Search for the cell housing the specified text and yield its (x, y) center coordinate. 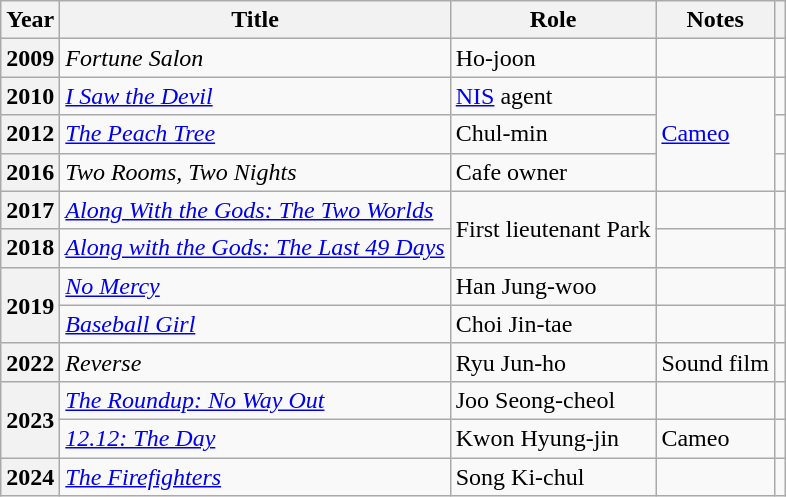
2012 (30, 134)
Fortune Salon (255, 58)
Two Rooms, Two Nights (255, 172)
Kwon Hyung-jin (553, 438)
No Mercy (255, 286)
Title (255, 20)
I Saw the Devil (255, 96)
First lieutenant Park (553, 229)
Choi Jin-tae (553, 324)
2019 (30, 305)
Along With the Gods: The Two Worlds (255, 210)
2023 (30, 419)
12.12: The Day (255, 438)
2009 (30, 58)
2022 (30, 362)
Sound film (715, 362)
2017 (30, 210)
2010 (30, 96)
2024 (30, 477)
The Peach Tree (255, 134)
Joo Seong-cheol (553, 400)
NIS agent (553, 96)
Year (30, 20)
Han Jung-woo (553, 286)
2018 (30, 248)
Cafe owner (553, 172)
Notes (715, 20)
Chul-min (553, 134)
Song Ki-chul (553, 477)
Along with the Gods: The Last 49 Days (255, 248)
Baseball Girl (255, 324)
Reverse (255, 362)
Role (553, 20)
Ho-joon (553, 58)
The Firefighters (255, 477)
Ryu Jun-ho (553, 362)
2016 (30, 172)
The Roundup: No Way Out (255, 400)
